Determine the (x, y) coordinate at the center of the cell enclosing the given text.  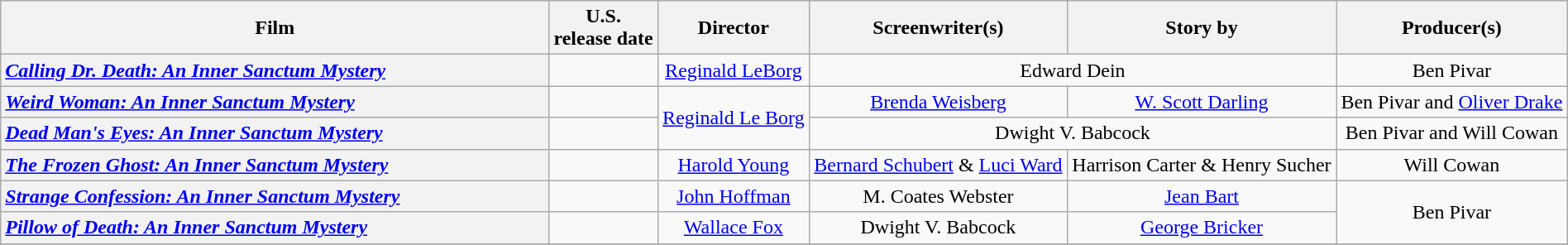
The Frozen Ghost: An Inner Sanctum Mystery (275, 165)
W. Scott Darling (1201, 102)
Edward Dein (1072, 70)
George Bricker (1201, 228)
Strange Confession: An Inner Sanctum Mystery (275, 196)
Producer(s) (1452, 28)
Harrison Carter & Henry Sucher (1201, 165)
Brenda Weisberg (938, 102)
Dead Man's Eyes: An Inner Sanctum Mystery (275, 133)
Pillow of Death: An Inner Sanctum Mystery (275, 228)
U.S. release date (604, 28)
Bernard Schubert & Luci Ward (938, 165)
Weird Woman: An Inner Sanctum Mystery (275, 102)
Director (733, 28)
Reginald Le Borg (733, 118)
Wallace Fox (733, 228)
Harold Young (733, 165)
Film (275, 28)
Ben Pivar and Oliver Drake (1452, 102)
Jean Bart (1201, 196)
Screenwriter(s) (938, 28)
John Hoffman (733, 196)
M. Coates Webster (938, 196)
Calling Dr. Death: An Inner Sanctum Mystery (275, 70)
Will Cowan (1452, 165)
Ben Pivar and Will Cowan (1452, 133)
Reginald LeBorg (733, 70)
Story by (1201, 28)
